Search for the cell housing the specified text and yield its (x, y) center coordinate. 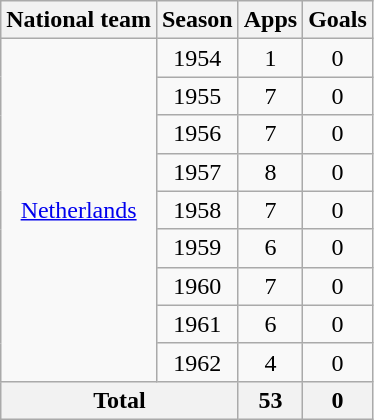
Apps (270, 20)
8 (270, 172)
53 (270, 400)
1959 (197, 248)
National team (79, 20)
Goals (338, 20)
Netherlands (79, 210)
1954 (197, 58)
1955 (197, 96)
1960 (197, 286)
Total (120, 400)
4 (270, 362)
1 (270, 58)
1962 (197, 362)
Season (197, 20)
1956 (197, 134)
1961 (197, 324)
1957 (197, 172)
1958 (197, 210)
